Output the [X, Y] coordinate of the center of the cell containing the given text.  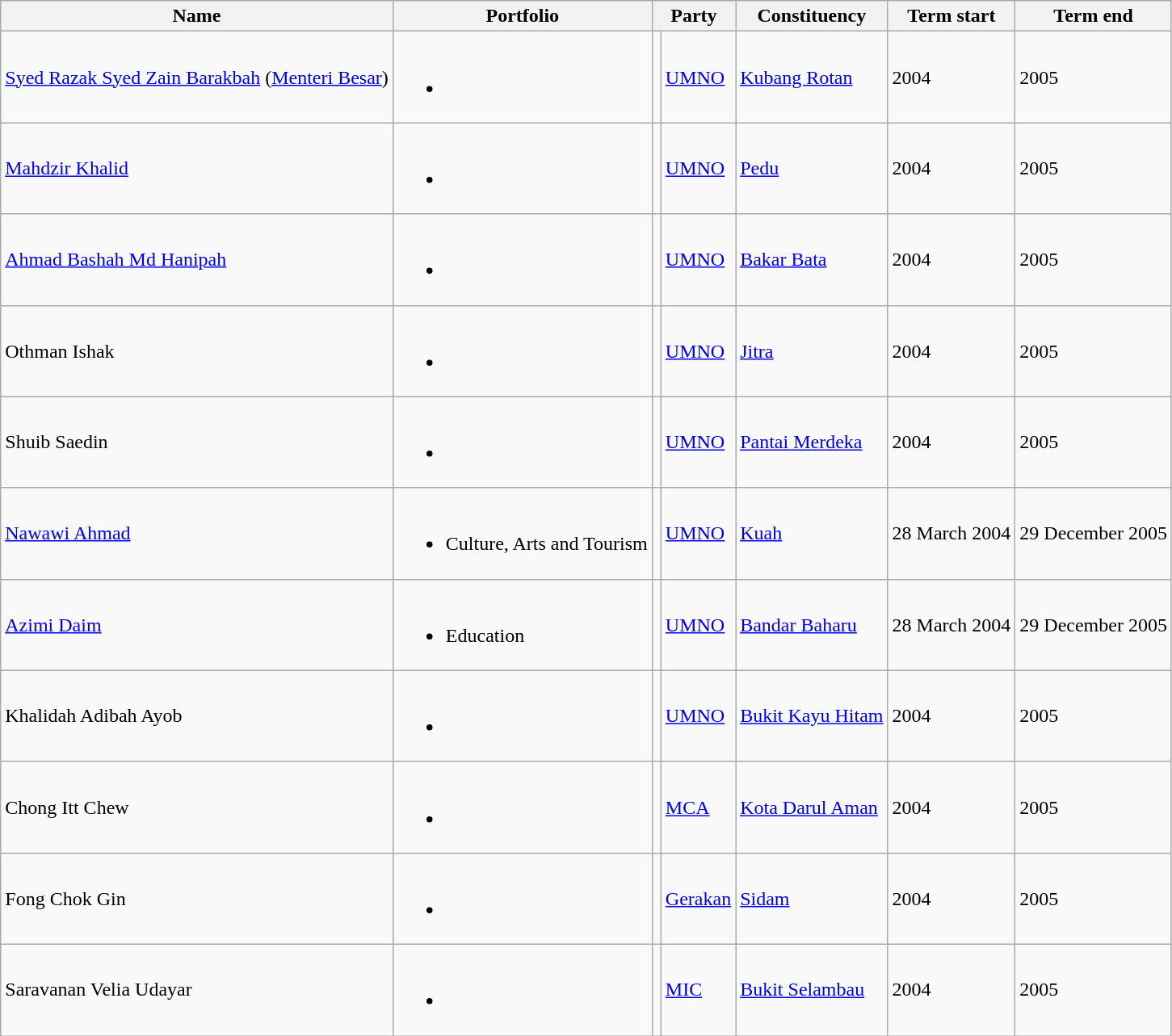
MCA [698, 807]
Mahdzir Khalid [197, 168]
Constituency [812, 16]
Kubang Rotan [812, 78]
Azimi Daim [197, 625]
Pedu [812, 168]
Party [693, 16]
Syed Razak Syed Zain Barakbah (Menteri Besar) [197, 78]
Name [197, 16]
Saravanan Velia Udayar [197, 990]
Othman Ishak [197, 350]
Education [522, 625]
Pantai Merdeka [812, 443]
Portfolio [522, 16]
Bukit Selambau [812, 990]
Kuah [812, 533]
Chong Itt Chew [197, 807]
MIC [698, 990]
Khalidah Adibah Ayob [197, 715]
Bandar Baharu [812, 625]
Gerakan [698, 898]
Ahmad Bashah Md Hanipah [197, 260]
Jitra [812, 350]
Fong Chok Gin [197, 898]
Culture, Arts and Tourism [522, 533]
Sidam [812, 898]
Term start [951, 16]
Bukit Kayu Hitam [812, 715]
Bakar Bata [812, 260]
Term end [1094, 16]
Shuib Saedin [197, 443]
Kota Darul Aman [812, 807]
Nawawi Ahmad [197, 533]
